Identify which cell holds the provided text, then report its [x, y] central coordinate. 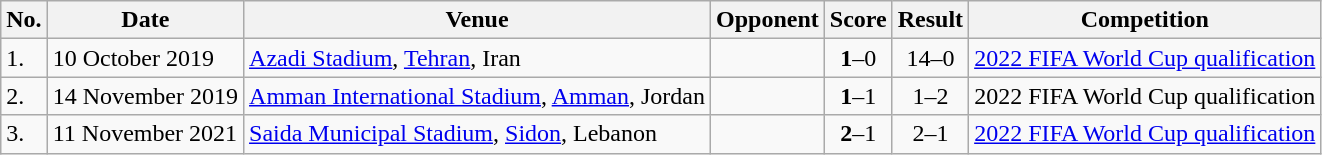
10 October 2019 [145, 58]
1. [24, 58]
14–0 [930, 58]
1–2 [930, 96]
Saida Municipal Stadium, Sidon, Lebanon [478, 134]
1–1 [858, 96]
Azadi Stadium, Tehran, Iran [478, 58]
Date [145, 20]
No. [24, 20]
3. [24, 134]
11 November 2021 [145, 134]
Venue [478, 20]
14 November 2019 [145, 96]
2. [24, 96]
1–0 [858, 58]
Opponent [768, 20]
Amman International Stadium, Amman, Jordan [478, 96]
Competition [1145, 20]
Score [858, 20]
Result [930, 20]
